Locate the cell with the specified text and output its (X, Y) center coordinate. 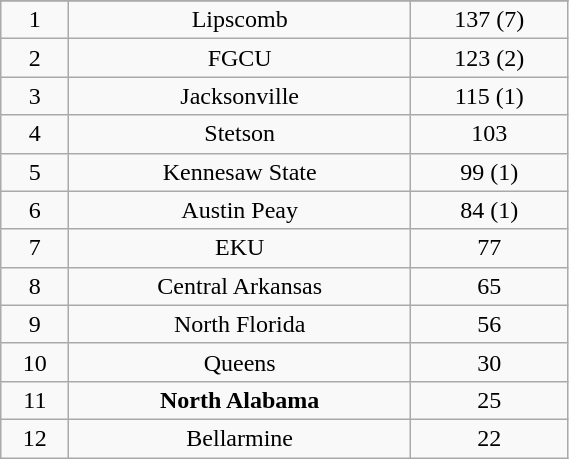
5 (35, 172)
30 (489, 362)
99 (1) (489, 172)
EKU (240, 248)
Queens (240, 362)
Stetson (240, 134)
65 (489, 286)
9 (35, 324)
25 (489, 400)
2 (35, 58)
84 (1) (489, 210)
6 (35, 210)
Kennesaw State (240, 172)
56 (489, 324)
77 (489, 248)
8 (35, 286)
137 (7) (489, 20)
Austin Peay (240, 210)
123 (2) (489, 58)
Bellarmine (240, 438)
3 (35, 96)
4 (35, 134)
103 (489, 134)
North Florida (240, 324)
Jacksonville (240, 96)
1 (35, 20)
Central Arkansas (240, 286)
7 (35, 248)
12 (35, 438)
22 (489, 438)
North Alabama (240, 400)
FGCU (240, 58)
Lipscomb (240, 20)
115 (1) (489, 96)
11 (35, 400)
10 (35, 362)
